For the text-containing cell, return its midpoint in [X, Y] coordinate format. 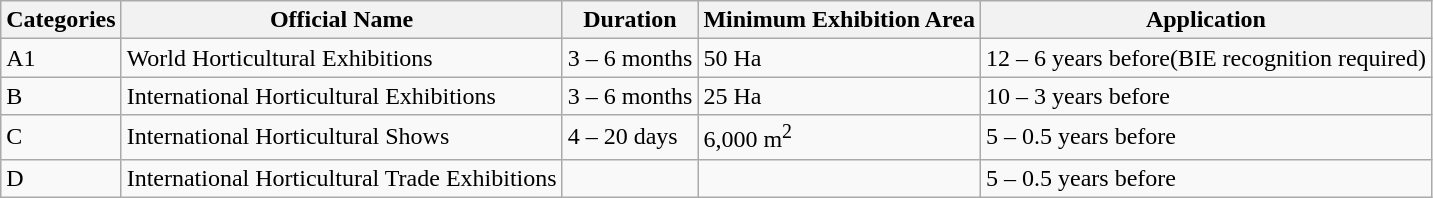
B [61, 96]
4 – 20 days [630, 138]
Official Name [342, 20]
50 Ha [840, 58]
12 – 6 years before(BIE recognition required) [1206, 58]
C [61, 138]
D [61, 178]
Minimum Exhibition Area [840, 20]
Duration [630, 20]
10 – 3 years before [1206, 96]
A1 [61, 58]
International Horticultural Exhibitions [342, 96]
World Horticultural Exhibitions [342, 58]
International Horticultural Shows [342, 138]
Application [1206, 20]
International Horticultural Trade Exhibitions [342, 178]
25 Ha [840, 96]
6,000 m2 [840, 138]
Categories [61, 20]
